Return [X, Y] of the center of cell containing provided text 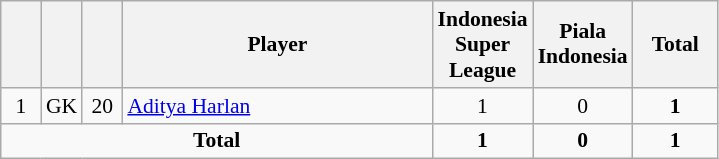
GK [62, 106]
20 [102, 106]
Indonesia Super League [482, 44]
Piala Indonesia [583, 44]
Aditya Harlan [277, 106]
Player [277, 44]
